Extract the [x, y] coordinate from the center of the cell holding the provided text.  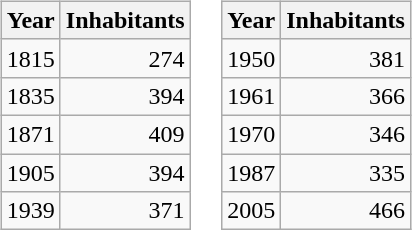
381 [346, 58]
1871 [30, 134]
1939 [30, 211]
366 [346, 96]
1961 [252, 96]
346 [346, 134]
274 [125, 58]
1815 [30, 58]
371 [125, 211]
466 [346, 211]
409 [125, 134]
1905 [30, 173]
2005 [252, 211]
1835 [30, 96]
335 [346, 173]
1950 [252, 58]
1987 [252, 173]
1970 [252, 134]
